Identify which cell holds the provided text, then report its (x, y) central coordinate. 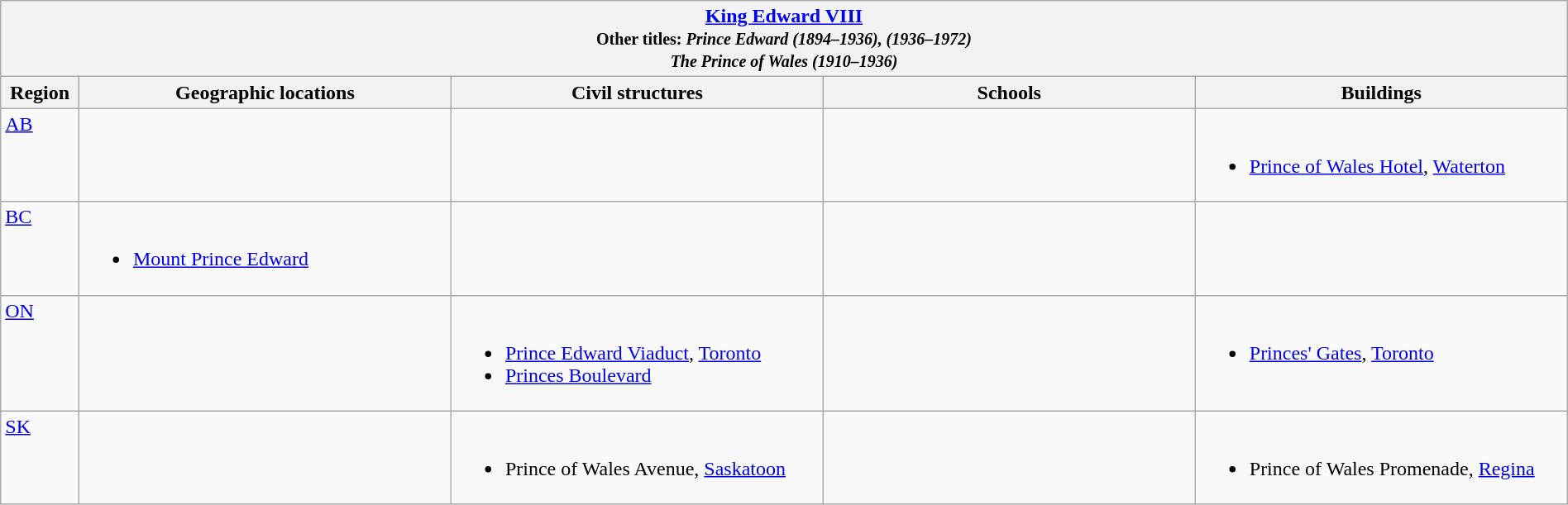
ON (40, 353)
Buildings (1381, 93)
Princes' Gates, Toronto (1381, 353)
King Edward VIIIOther titles: Prince Edward (1894–1936), (1936–1972)The Prince of Wales (1910–1936) (784, 39)
Prince of Wales Promenade, Regina (1381, 458)
AB (40, 155)
Schools (1009, 93)
Mount Prince Edward (265, 248)
Region (40, 93)
SK (40, 458)
Geographic locations (265, 93)
Prince of Wales Avenue, Saskatoon (637, 458)
Prince Edward Viaduct, TorontoPrinces Boulevard (637, 353)
BC (40, 248)
Civil structures (637, 93)
Prince of Wales Hotel, Waterton (1381, 155)
